Extract the (x, y) coordinate from the center of the cell holding the provided text.  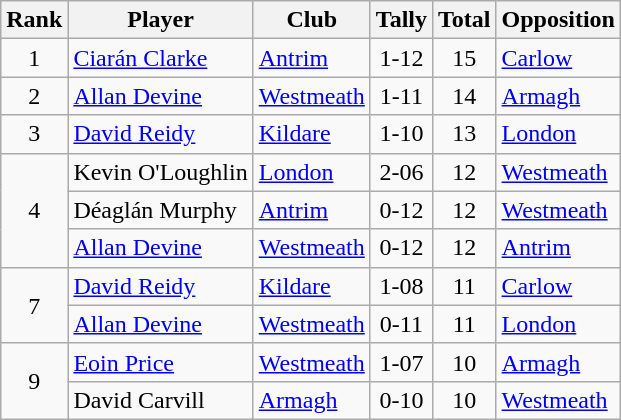
1-11 (401, 96)
4 (34, 210)
14 (465, 96)
1-10 (401, 134)
Club (312, 20)
Kevin O'Loughlin (160, 172)
2-06 (401, 172)
Eoin Price (160, 362)
Rank (34, 20)
0-10 (401, 400)
Déaglán Murphy (160, 210)
0-11 (401, 324)
3 (34, 134)
Total (465, 20)
7 (34, 305)
2 (34, 96)
1-12 (401, 58)
Player (160, 20)
Tally (401, 20)
Opposition (558, 20)
13 (465, 134)
1-07 (401, 362)
15 (465, 58)
9 (34, 381)
1-08 (401, 286)
1 (34, 58)
Ciarán Clarke (160, 58)
David Carvill (160, 400)
